Extract the [x, y] coordinate from the center of the cell holding the provided text.  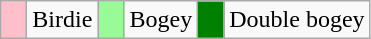
Double bogey [297, 20]
Birdie [62, 20]
Bogey [161, 20]
